Locate the cell with the specified text and output its (X, Y) center coordinate. 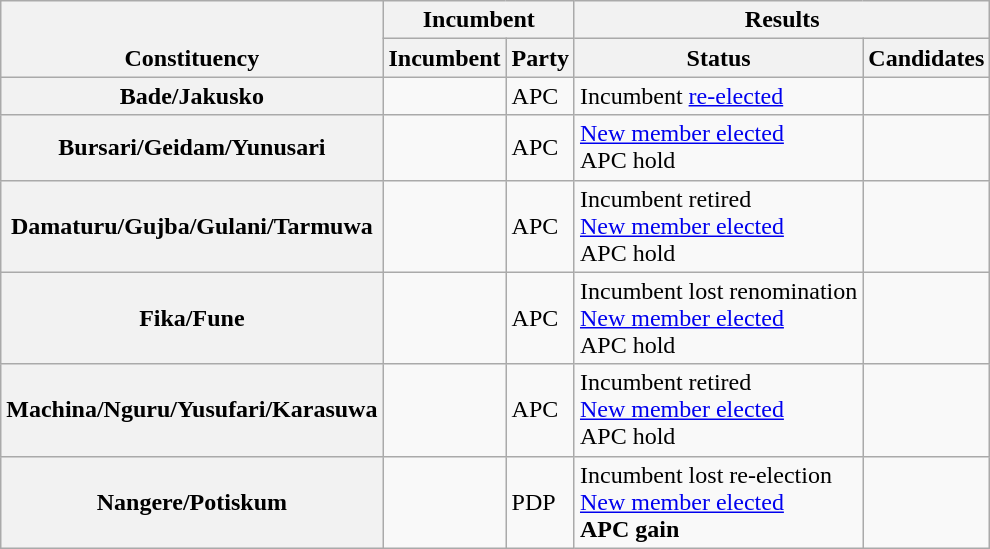
Candidates (926, 58)
Machina/Nguru/Yusufari/Karasuwa (192, 410)
Fika/Fune (192, 318)
PDP (540, 502)
Status (718, 58)
Incumbent lost re-electionNew member electedAPC gain (718, 502)
Constituency (192, 39)
Incumbent re-elected (718, 96)
Damaturu/Gujba/Gulani/Tarmuwa (192, 226)
Nangere/Potiskum (192, 502)
New member electedAPC hold (718, 148)
Incumbent lost renominationNew member electedAPC hold (718, 318)
Bursari/Geidam/Yunusari (192, 148)
Bade/Jakusko (192, 96)
Party (540, 58)
Results (782, 20)
